Provide the [X, Y] coordinate of the cell's center where the given text is located.  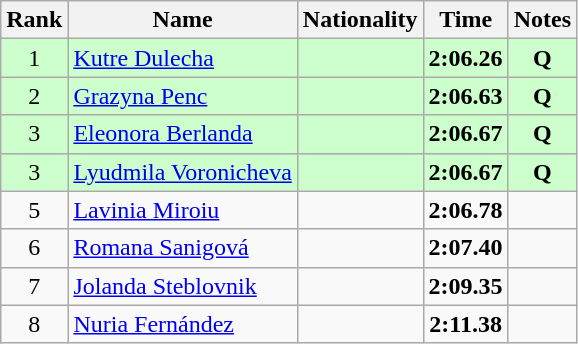
2:06.26 [466, 58]
Jolanda Steblovnik [182, 286]
1 [34, 58]
Romana Sanigová [182, 248]
2:06.78 [466, 210]
Rank [34, 20]
Notes [542, 20]
2:06.63 [466, 96]
2:11.38 [466, 324]
Nuria Fernández [182, 324]
Time [466, 20]
6 [34, 248]
2 [34, 96]
8 [34, 324]
Kutre Dulecha [182, 58]
5 [34, 210]
Lavinia Miroiu [182, 210]
2:09.35 [466, 286]
2:07.40 [466, 248]
7 [34, 286]
Lyudmila Voronicheva [182, 172]
Nationality [360, 20]
Grazyna Penc [182, 96]
Name [182, 20]
Eleonora Berlanda [182, 134]
